Locate the cell with the specified text and output its (X, Y) center coordinate. 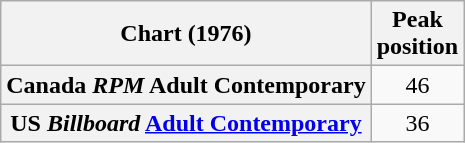
Peakposition (417, 34)
US Billboard Adult Contemporary (186, 123)
46 (417, 85)
Chart (1976) (186, 34)
36 (417, 123)
Canada RPM Adult Contemporary (186, 85)
